Provide the (X, Y) coordinate of the cell's center where the given text is located.  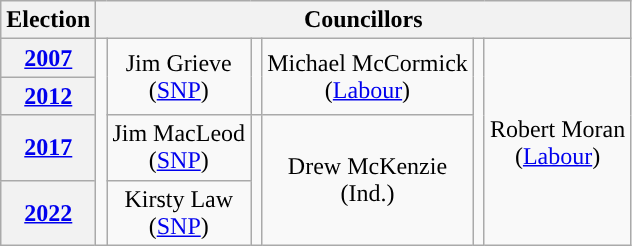
2012 (48, 96)
Robert Moran(Labour) (557, 142)
Jim MacLeod(SNP) (179, 148)
Michael McCormick(Labour) (368, 77)
2007 (48, 58)
Jim Grieve(SNP) (179, 77)
Councillors (364, 20)
2022 (48, 212)
Election (48, 20)
2017 (48, 148)
Kirsty Law(SNP) (179, 212)
Drew McKenzie(Ind.) (368, 180)
